Scan for the cell matching the given text and deliver its [X, Y] coordinate at center. 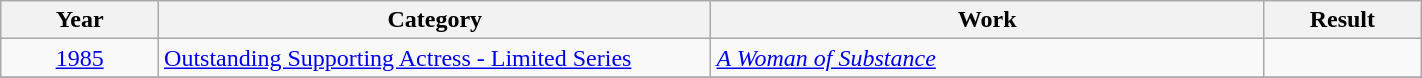
Year [80, 20]
1985 [80, 58]
A Woman of Substance [987, 58]
Work [987, 20]
Outstanding Supporting Actress - Limited Series [435, 58]
Result [1342, 20]
Category [435, 20]
